Output the (x, y) coordinate of the center of the cell containing the given text.  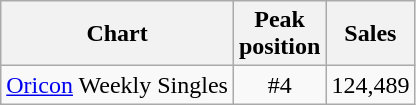
Sales (370, 34)
124,489 (370, 85)
Oricon Weekly Singles (118, 85)
#4 (279, 85)
Chart (118, 34)
Peakposition (279, 34)
